From the cell containing the given text, extract its center point as (X, Y) coordinate. 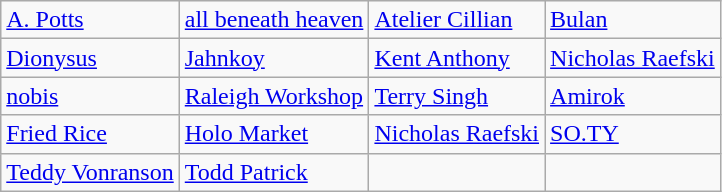
Bulan (633, 20)
Fried Rice (90, 134)
Teddy Vonranson (90, 172)
Terry Singh (457, 96)
Amirok (633, 96)
SO.TY (633, 134)
nobis (90, 96)
Dionysus (90, 58)
Raleigh Workshop (274, 96)
Todd Patrick (274, 172)
A. Potts (90, 20)
Atelier Cillian (457, 20)
Kent Anthony (457, 58)
Holo Market (274, 134)
Jahnkoy (274, 58)
all beneath heaven (274, 20)
